Identify which cell holds the provided text, then report its [X, Y] central coordinate. 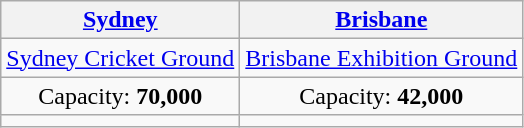
Capacity: 42,000 [382, 96]
Sydney [120, 20]
Brisbane [382, 20]
Capacity: 70,000 [120, 96]
Brisbane Exhibition Ground [382, 58]
Sydney Cricket Ground [120, 58]
